Capture the cell that displays the provided text and extract its (X, Y) central coordinate. 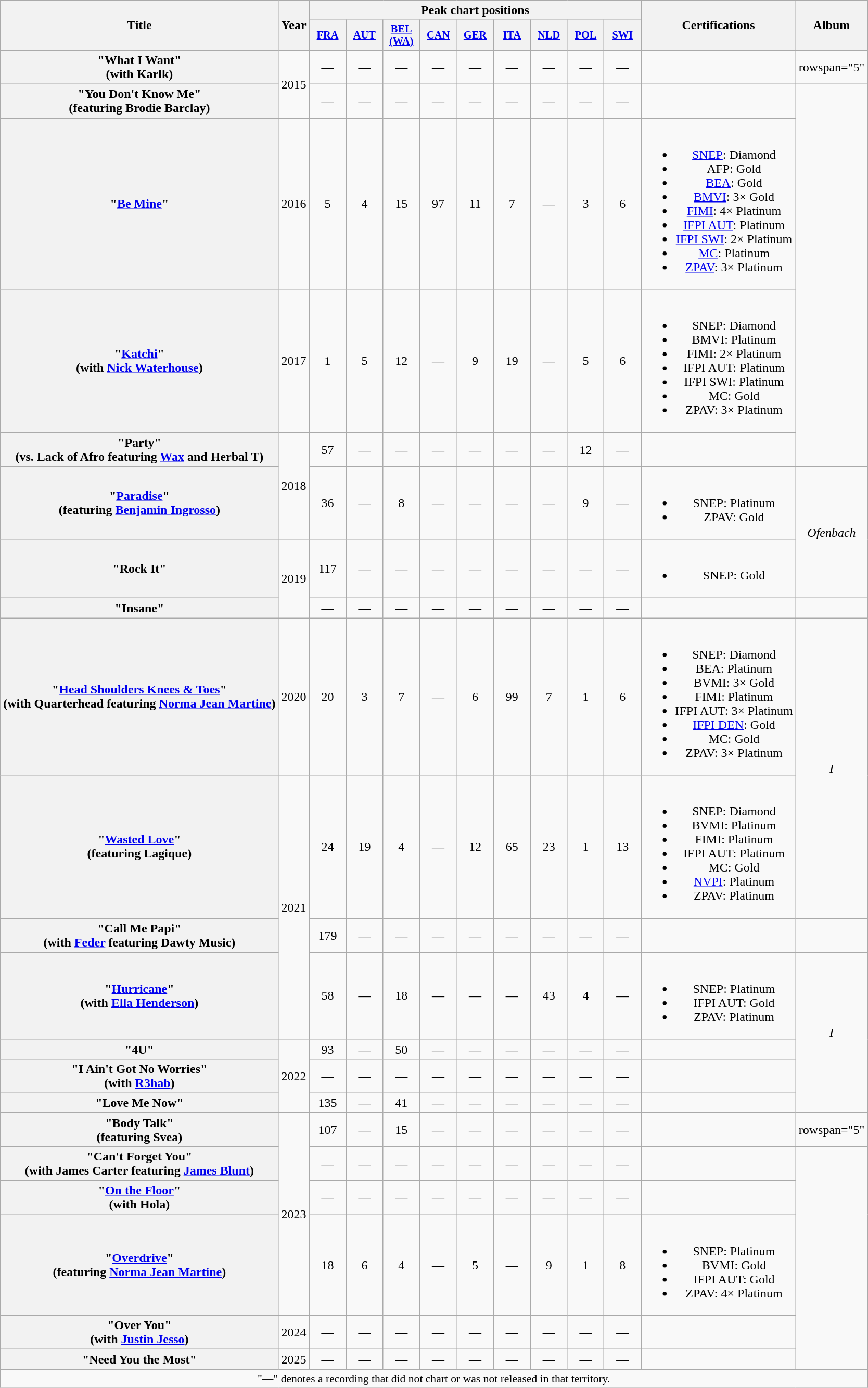
SNEP: Gold (718, 569)
"Rock It" (139, 569)
13 (622, 847)
2016 (293, 204)
"Overdrive"(featuring Norma Jean Martine) (139, 1265)
ITA (512, 35)
2025 (293, 1359)
2021 (293, 907)
SNEP: DiamondBVMI: PlatinumFIMI: PlatinumIFPI AUT: PlatinumMC: GoldNVPI: PlatinumZPAV: Platinum (718, 847)
FRA (328, 35)
"Party"(vs. Lack of Afro featuring Wax and Herbal T) (139, 450)
107 (328, 1130)
"I Ain't Got No Worries"(with R3hab) (139, 1076)
97 (438, 204)
POL (586, 35)
11 (476, 204)
SWI (622, 35)
2020 (293, 697)
SNEP: DiamondBMVI: PlatinumFIMI: 2× PlatinumIFPI AUT: PlatinumIFPI SWI: PlatinumMC: GoldZPAV: 3× Platinum (718, 361)
50 (402, 1049)
"Can't Forget You"(with James Carter featuring James Blunt) (139, 1163)
135 (328, 1103)
2019 (293, 579)
"Call Me Papi"(with Feder featuring Dawty Music) (139, 935)
58 (328, 995)
Certifications (718, 26)
41 (402, 1103)
Ofenbach (832, 532)
"Need You the Most" (139, 1359)
2023 (293, 1214)
2024 (293, 1333)
"What I Want"(with Karlk) (139, 67)
Album (832, 26)
"Love Me Now" (139, 1103)
"Katchi"(with Nick Waterhouse) (139, 361)
SNEP: PlatinumBVMI: GoldIFPI AUT: GoldZPAV: 4× Platinum (718, 1265)
179 (328, 935)
20 (328, 697)
2018 (293, 486)
"You Don't Know Me"(featuring Brodie Barclay) (139, 101)
65 (512, 847)
NLD (548, 35)
2017 (293, 361)
93 (328, 1049)
36 (328, 503)
Title (139, 26)
SNEP: DiamondBEA: PlatinumBVMI: 3× GoldFIMI: PlatinumIFPI AUT: 3× PlatinumIFPI DEN: GoldMC: GoldZPAV: 3× Platinum (718, 697)
"Head Shoulders Knees & Toes"(with Quarterhead featuring Norma Jean Martine) (139, 697)
24 (328, 847)
"Body Talk"(featuring Svea) (139, 1130)
43 (548, 995)
"Wasted Love"(featuring Lagique) (139, 847)
117 (328, 569)
"Over You"(with Justin Jesso) (139, 1333)
"—" denotes a recording that did not chart or was not released in that territory. (434, 1379)
"Paradise"(featuring Benjamin Ingrosso) (139, 503)
SNEP: PlatinumZPAV: Gold (718, 503)
CAN (438, 35)
"4U" (139, 1049)
23 (548, 847)
GER (476, 35)
SNEP: PlatinumIFPI AUT: GoldZPAV: Platinum (718, 995)
2015 (293, 84)
Peak chart positions (475, 10)
99 (512, 697)
BEL(WA) (402, 35)
57 (328, 450)
"Be Mine" (139, 204)
Year (293, 26)
"On the Floor"(with Hola) (139, 1197)
SNEP: DiamondAFP: GoldBEA: GoldBMVI: 3× GoldFIMI: 4× PlatinumIFPI AUT: PlatinumIFPI SWI: 2× PlatinumMC: PlatinumZPAV: 3× Platinum (718, 204)
AUT (364, 35)
"Hurricane"(with Ella Henderson) (139, 995)
2022 (293, 1076)
"Insane" (139, 608)
